Provide the [X, Y] coordinate of the cell's center where the given text is located.  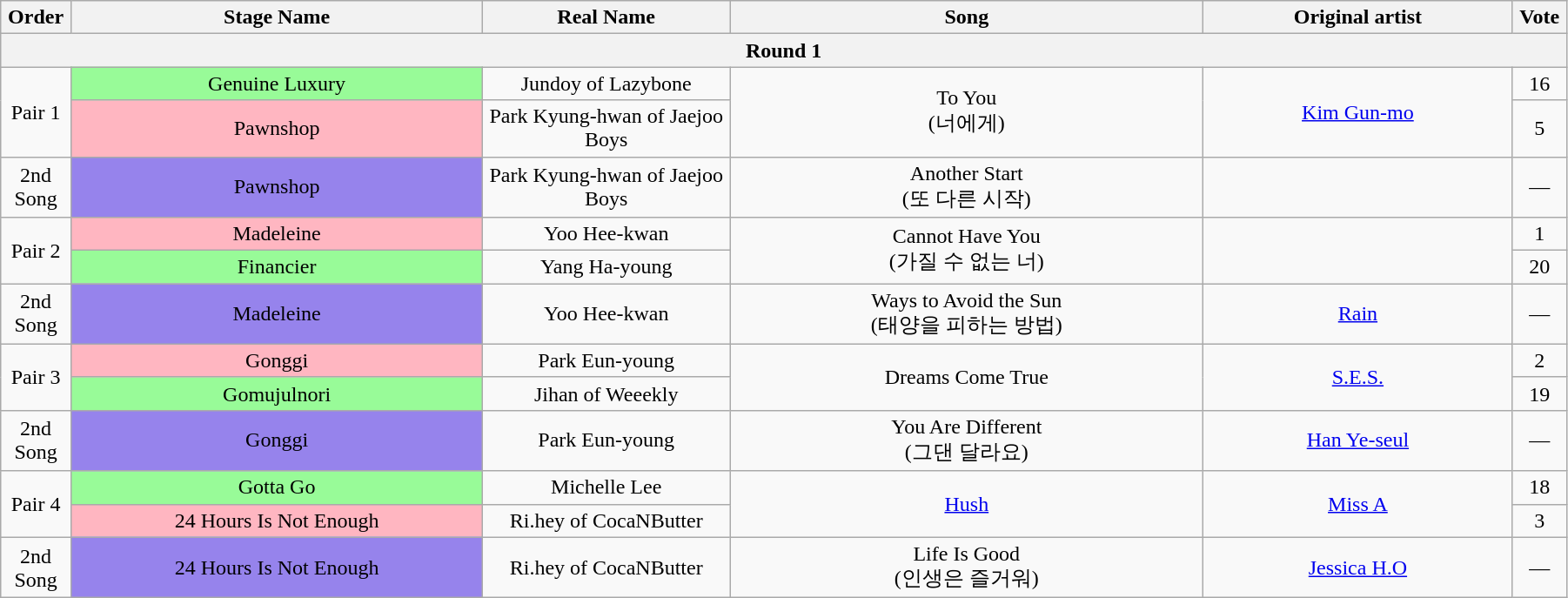
Kim Gun-mo [1357, 111]
Genuine Luxury [277, 84]
S.E.S. [1357, 377]
2 [1540, 360]
Michelle Lee [606, 487]
Miss A [1357, 504]
Pair 3 [37, 377]
Dreams Come True [967, 377]
Gomujulnori [277, 393]
To You(너에게) [967, 111]
Jundoy of Lazybone [606, 84]
Pair 2 [37, 251]
18 [1540, 487]
1 [1540, 234]
Jessica H.O [1357, 568]
Real Name [606, 17]
Pair 1 [37, 111]
Yang Ha-young [606, 267]
Life Is Good(인생은 즐거워) [967, 568]
3 [1540, 521]
16 [1540, 84]
You Are Different (그댄 달라요) [967, 440]
Ways to Avoid the Sun(태양을 피하는 방법) [967, 314]
Rain [1357, 314]
Vote [1540, 17]
Pair 4 [37, 504]
5 [1540, 129]
19 [1540, 393]
20 [1540, 267]
Cannot Have You(가질 수 없는 너) [967, 251]
Hush [967, 504]
Song [967, 17]
Round 1 [784, 50]
Another Start(또 다른 시작) [967, 187]
Han Ye-seul [1357, 440]
Gotta Go [277, 487]
Order [37, 17]
Stage Name [277, 17]
Jihan of Weeekly [606, 393]
Original artist [1357, 17]
Financier [277, 267]
